Detect which cell encompasses the target text, then output its [X, Y] center coordinate. 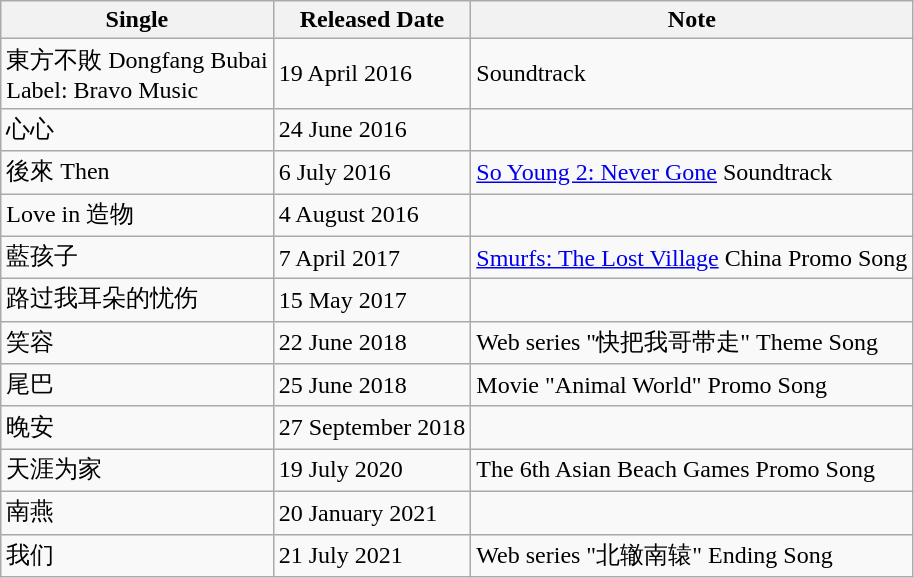
路过我耳朵的忧伤 [137, 300]
Note [692, 20]
南燕 [137, 512]
天涯为家 [137, 470]
藍孩子 [137, 258]
7 April 2017 [372, 258]
Love in 造物 [137, 216]
19 April 2016 [372, 74]
4 August 2016 [372, 216]
Web series "北辙南辕" Ending Song [692, 556]
心心 [137, 130]
笑容 [137, 342]
Web series "快把我哥带走" Theme Song [692, 342]
25 June 2018 [372, 386]
晚安 [137, 428]
Soundtrack [692, 74]
21 July 2021 [372, 556]
Smurfs: The Lost Village China Promo Song [692, 258]
Single [137, 20]
東方不敗 Dongfang BubaiLabel: Bravo Music [137, 74]
19 July 2020 [372, 470]
The 6th Asian Beach Games Promo Song [692, 470]
15 May 2017 [372, 300]
27 September 2018 [372, 428]
6 July 2016 [372, 172]
22 June 2018 [372, 342]
So Young 2: Never Gone Soundtrack [692, 172]
後來 Then [137, 172]
我们 [137, 556]
24 June 2016 [372, 130]
20 January 2021 [372, 512]
Released Date [372, 20]
Movie "Animal World" Promo Song [692, 386]
尾巴 [137, 386]
